Locate the cell with the specified text and output its [x, y] center coordinate. 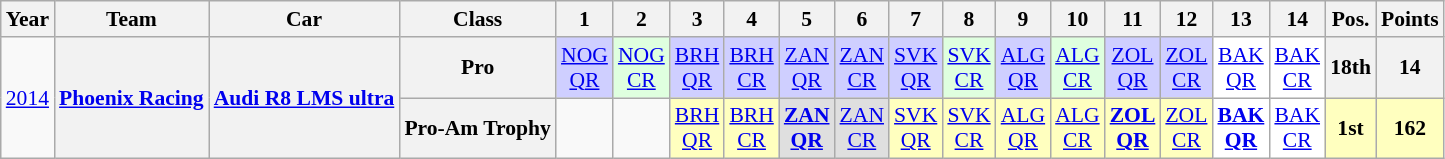
Year [28, 19]
6 [862, 19]
5 [807, 19]
3 [698, 19]
7 [916, 19]
Class [478, 19]
Pro-Am Trophy [478, 128]
10 [1077, 19]
Team [132, 19]
Audi R8 LMS ultra [304, 98]
Pro [478, 68]
Pos. [1350, 19]
2 [642, 19]
13 [1240, 19]
2014 [28, 98]
18th [1350, 68]
NOGCR [642, 68]
162 [1410, 128]
Car [304, 19]
12 [1186, 19]
11 [1133, 19]
9 [1023, 19]
1 [584, 19]
Phoenix Racing [132, 98]
Points [1410, 19]
8 [968, 19]
1st [1350, 128]
NOGQR [584, 68]
4 [752, 19]
